Extract the [x, y] coordinate from the center of the cell holding the provided text.  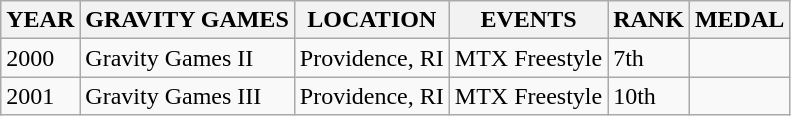
2001 [40, 96]
RANK [649, 20]
10th [649, 96]
2000 [40, 58]
Gravity Games II [187, 58]
EVENTS [528, 20]
MEDAL [739, 20]
7th [649, 58]
YEAR [40, 20]
GRAVITY GAMES [187, 20]
Gravity Games III [187, 96]
LOCATION [372, 20]
